Determine the [X, Y] coordinate at the center of the cell enclosing the given text.  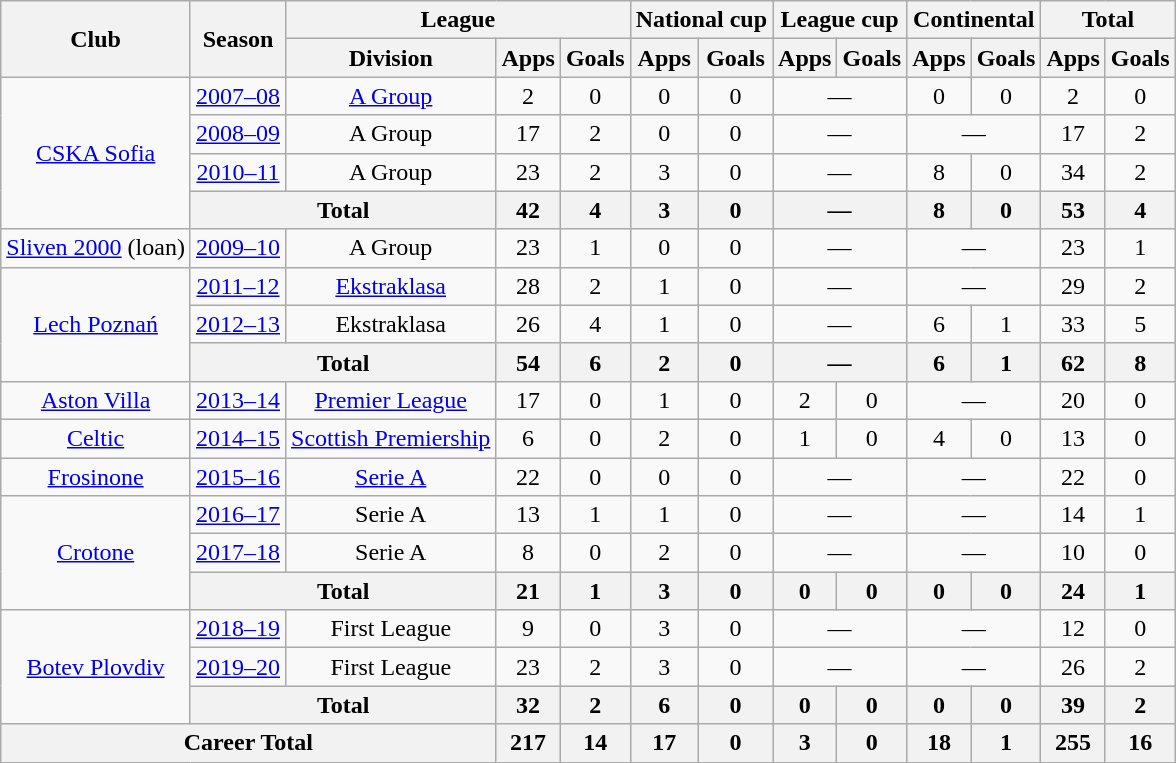
Botev Plovdiv [96, 667]
255 [1073, 743]
Lech Poznań [96, 324]
Career Total [248, 743]
Crotone [96, 553]
Season [238, 39]
2012–13 [238, 324]
34 [1073, 172]
18 [939, 743]
2015–16 [238, 477]
Club [96, 39]
16 [1140, 743]
2009–10 [238, 248]
20 [1073, 400]
12 [1073, 629]
2019–20 [238, 667]
28 [528, 286]
10 [1073, 553]
CSKA Sofia [96, 153]
League [458, 20]
62 [1073, 362]
Celtic [96, 438]
2016–17 [238, 515]
Division [391, 58]
2013–14 [238, 400]
2014–15 [238, 438]
21 [528, 591]
2017–18 [238, 553]
5 [1140, 324]
National cup [701, 20]
29 [1073, 286]
2018–19 [238, 629]
Sliven 2000 (loan) [96, 248]
2008–09 [238, 134]
217 [528, 743]
Aston Villa [96, 400]
33 [1073, 324]
54 [528, 362]
42 [528, 210]
League cup [840, 20]
9 [528, 629]
32 [528, 705]
53 [1073, 210]
Continental [974, 20]
Scottish Premiership [391, 438]
24 [1073, 591]
2011–12 [238, 286]
39 [1073, 705]
Premier League [391, 400]
2007–08 [238, 96]
2010–11 [238, 172]
Frosinone [96, 477]
